Scan for the cell matching the given text and deliver its [X, Y] coordinate at center. 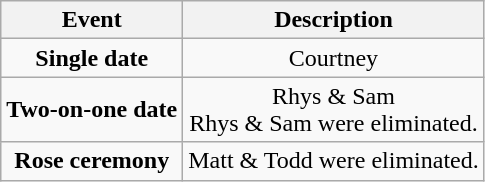
Rose ceremony [92, 161]
Description [334, 20]
Event [92, 20]
Courtney [334, 58]
Two-on-one date [92, 110]
Rhys & SamRhys & Sam were eliminated. [334, 110]
Matt & Todd were eliminated. [334, 161]
Single date [92, 58]
